Return the [x, y] coordinate for the center point of the cell that contains the specified text.  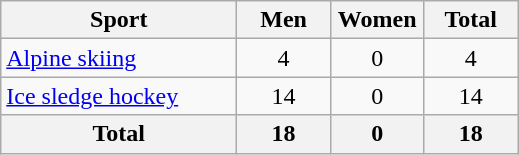
Sport [119, 20]
Women [377, 20]
Alpine skiing [119, 58]
Men [284, 20]
Ice sledge hockey [119, 96]
